Determine the (X, Y) coordinate at the center of the cell enclosing the given text.  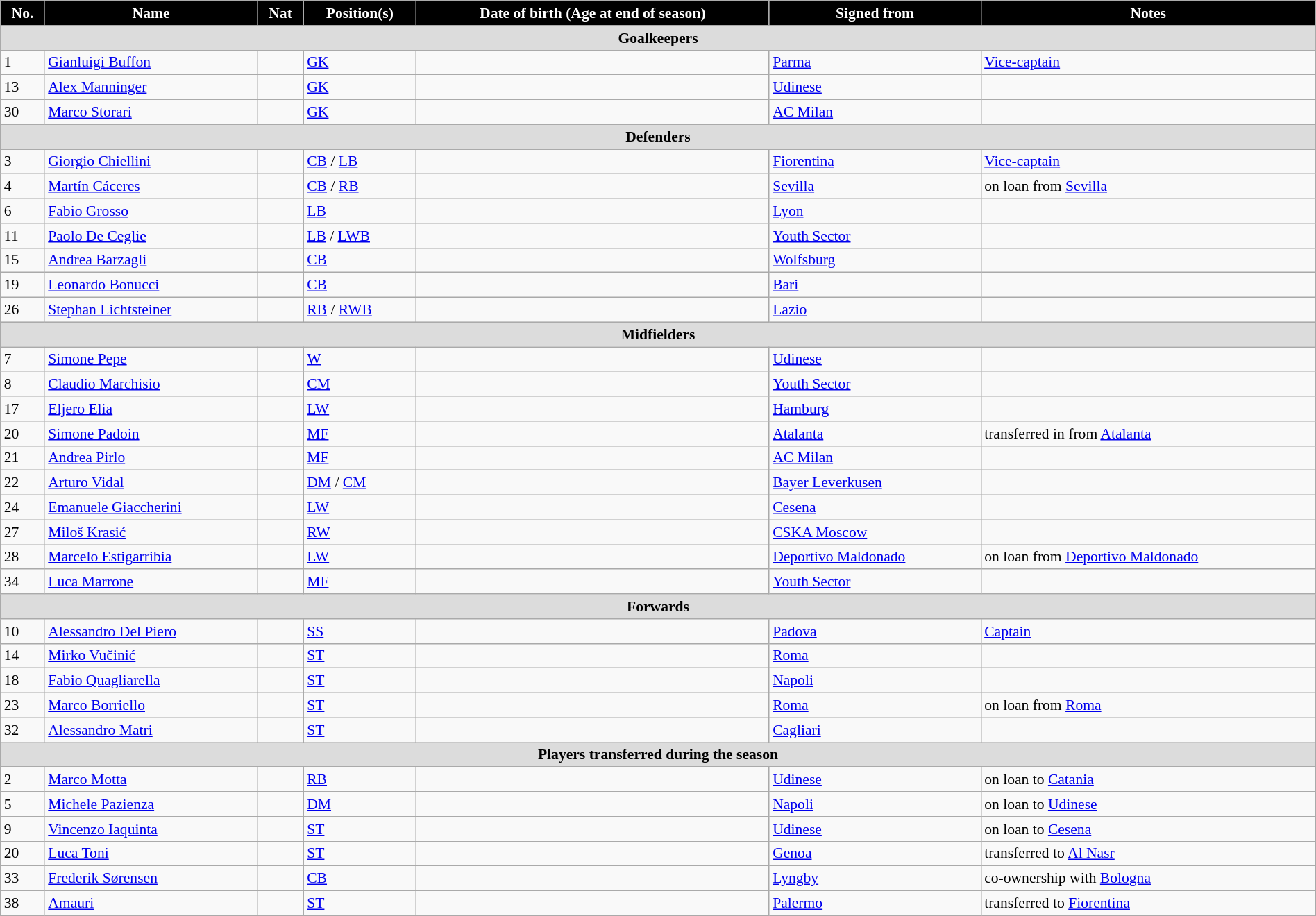
27 (22, 532)
Mirko Vučinić (151, 656)
Amauri (151, 904)
Simone Padoin (151, 434)
Nat (280, 13)
21 (22, 458)
19 (22, 285)
28 (22, 557)
2 (22, 780)
Vincenzo Iaquinta (151, 829)
Alex Manninger (151, 87)
DM (360, 804)
8 (22, 384)
Atalanta (875, 434)
33 (22, 879)
W (360, 359)
11 (22, 236)
RB (360, 780)
26 (22, 310)
RW (360, 532)
Simone Pepe (151, 359)
on loan from Sevilla (1148, 187)
CB / RB (360, 187)
9 (22, 829)
34 (22, 582)
Cagliari (875, 730)
LB (360, 211)
Eljero Elia (151, 409)
Forwards (658, 607)
7 (22, 359)
Genoa (875, 854)
Cesena (875, 508)
13 (22, 87)
Michele Pazienza (151, 804)
transferred to Al Nasr (1148, 854)
Midfielders (658, 334)
Date of birth (Age at end of season) (593, 13)
22 (22, 483)
Claudio Marchisio (151, 384)
Emanuele Giaccherini (151, 508)
Andrea Pirlo (151, 458)
24 (22, 508)
38 (22, 904)
on loan to Catania (1148, 780)
1 (22, 62)
Luca Toni (151, 854)
Giorgio Chiellini (151, 162)
CSKA Moscow (875, 532)
Alessandro Matri (151, 730)
Lyngby (875, 879)
Arturo Vidal (151, 483)
Fabio Grosso (151, 211)
co-ownership with Bologna (1148, 879)
30 (22, 112)
Paolo De Ceglie (151, 236)
Palermo (875, 904)
on loan to Cesena (1148, 829)
Luca Marrone (151, 582)
23 (22, 706)
No. (22, 13)
LB / LWB (360, 236)
Stephan Lichtsteiner (151, 310)
Marcelo Estigarribia (151, 557)
Players transferred during the season (658, 755)
transferred to Fiorentina (1148, 904)
Deportivo Maldonado (875, 557)
Frederik Sørensen (151, 879)
Gianluigi Buffon (151, 62)
Padova (875, 631)
Marco Borriello (151, 706)
Parma (875, 62)
SS (360, 631)
3 (22, 162)
5 (22, 804)
Notes (1148, 13)
transferred in from Atalanta (1148, 434)
Marco Storari (151, 112)
CM (360, 384)
18 (22, 681)
Wolfsburg (875, 260)
CB / LB (360, 162)
Goalkeepers (658, 38)
Andrea Barzagli (151, 260)
Bari (875, 285)
DM / CM (360, 483)
10 (22, 631)
on loan from Deportivo Maldonado (1148, 557)
on loan from Roma (1148, 706)
Lyon (875, 211)
15 (22, 260)
RB / RWB (360, 310)
Defenders (658, 137)
Fiorentina (875, 162)
Bayer Leverkusen (875, 483)
Hamburg (875, 409)
6 (22, 211)
Sevilla (875, 187)
Captain (1148, 631)
Martín Cáceres (151, 187)
Signed from (875, 13)
Position(s) (360, 13)
14 (22, 656)
Alessandro Del Piero (151, 631)
Fabio Quagliarella (151, 681)
Marco Motta (151, 780)
Lazio (875, 310)
Miloš Krasić (151, 532)
4 (22, 187)
Leonardo Bonucci (151, 285)
on loan to Udinese (1148, 804)
32 (22, 730)
Name (151, 13)
17 (22, 409)
